Return [X, Y] of the center of cell containing provided text 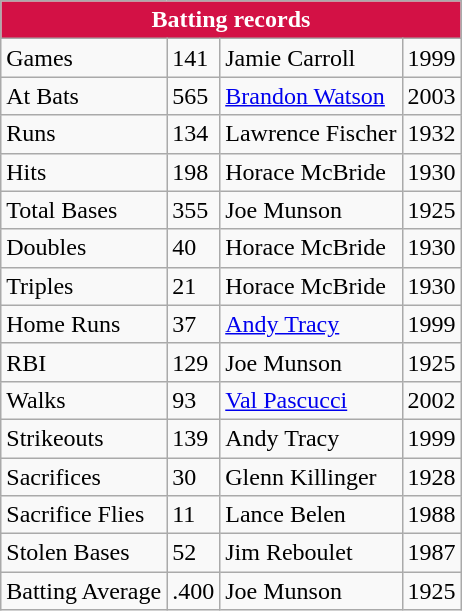
141 [194, 58]
2003 [432, 96]
52 [194, 553]
Jim Reboulet [311, 553]
11 [194, 515]
Batting records [231, 20]
40 [194, 248]
Batting Average [84, 591]
198 [194, 172]
1928 [432, 477]
Walks [84, 400]
1932 [432, 134]
93 [194, 400]
At Bats [84, 96]
Triples [84, 286]
2002 [432, 400]
Sacrifices [84, 477]
139 [194, 438]
134 [194, 134]
1987 [432, 553]
Games [84, 58]
Brandon Watson [311, 96]
355 [194, 210]
21 [194, 286]
.400 [194, 591]
RBI [84, 362]
Lance Belen [311, 515]
Strikeouts [84, 438]
Glenn Killinger [311, 477]
Home Runs [84, 324]
Total Bases [84, 210]
30 [194, 477]
Val Pascucci [311, 400]
565 [194, 96]
Doubles [84, 248]
Hits [84, 172]
Jamie Carroll [311, 58]
Sacrifice Flies [84, 515]
Runs [84, 134]
Stolen Bases [84, 553]
129 [194, 362]
Lawrence Fischer [311, 134]
1988 [432, 515]
37 [194, 324]
